Output the (X, Y) coordinate of the center of the cell containing the given text.  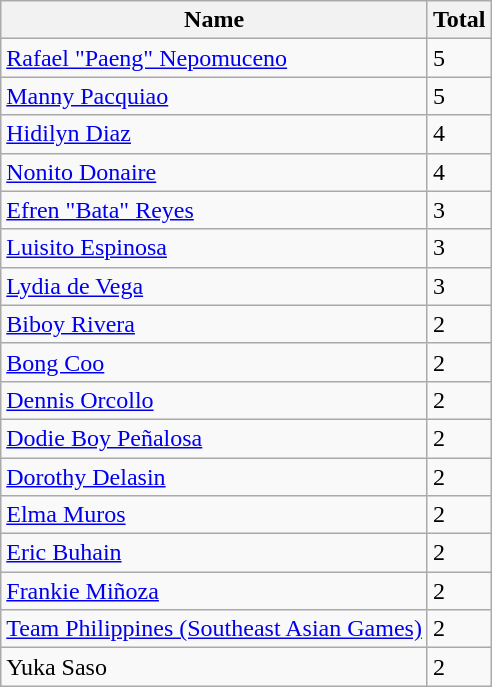
Dorothy Delasin (214, 477)
Biboy Rivera (214, 324)
Dodie Boy Peñalosa (214, 438)
Manny Pacquiao (214, 96)
Rafael "Paeng" Nepomuceno (214, 58)
Eric Buhain (214, 553)
Total (459, 20)
Hidilyn Diaz (214, 134)
Efren "Bata" Reyes (214, 210)
Luisito Espinosa (214, 248)
Elma Muros (214, 515)
Dennis Orcollo (214, 400)
Frankie Miñoza (214, 591)
Name (214, 20)
Nonito Donaire (214, 172)
Team Philippines (Southeast Asian Games) (214, 629)
Bong Coo (214, 362)
Lydia de Vega (214, 286)
Yuka Saso (214, 667)
